Pinpoint the cell where the given text exists, returning its (x, y) midpoint coordinate. 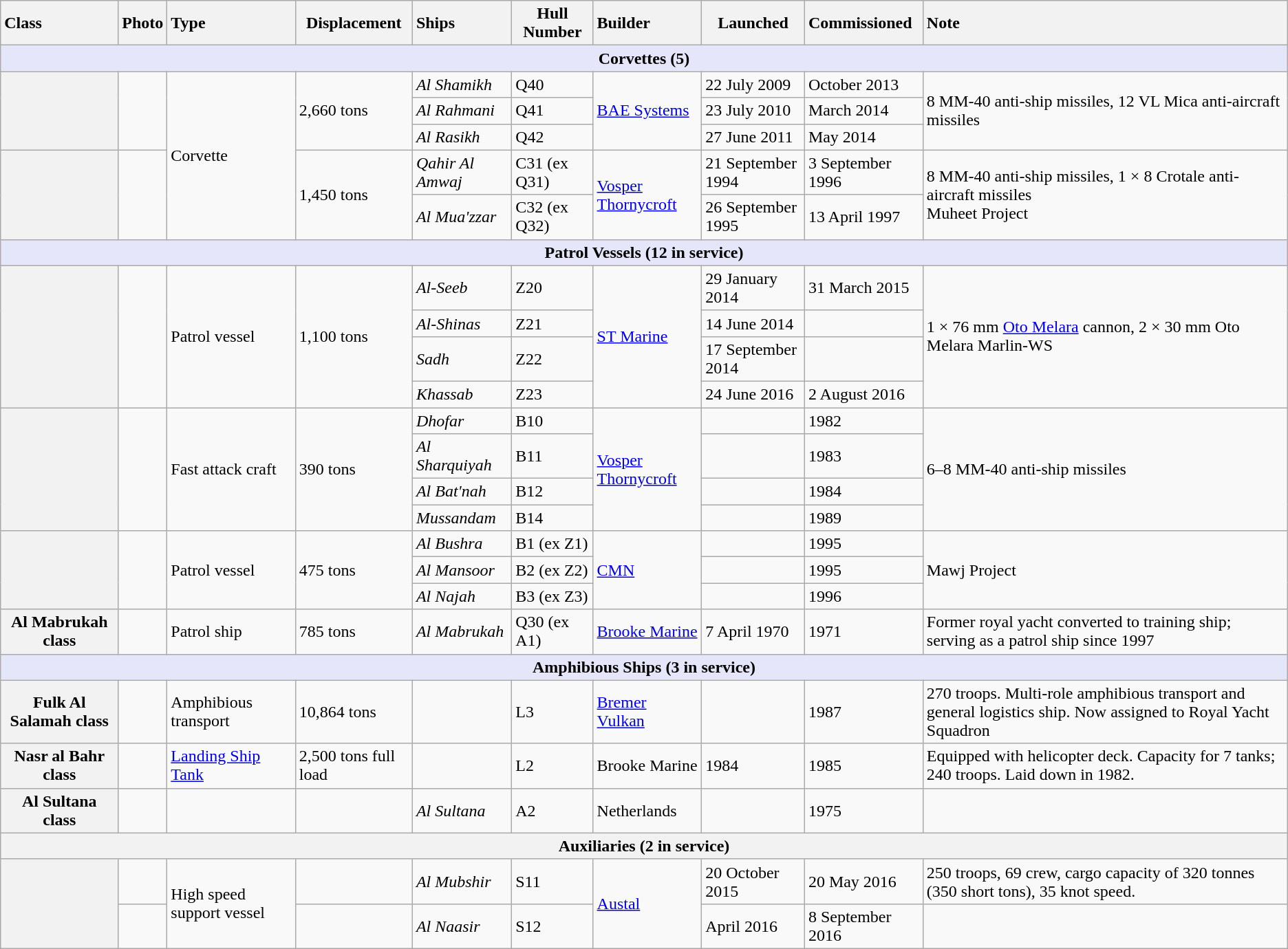
Al Sultana class (59, 810)
1975 (863, 810)
Al-Seeb (462, 287)
24 June 2016 (753, 394)
270 troops. Multi-role amphibious transport and general logistics ship. Now assigned to Royal Yacht Squadron (1105, 712)
B1 (ex Z1) (552, 544)
14 June 2014 (753, 323)
Al Mabrukah (462, 631)
1 × 76 mm Oto Melara cannon, 2 × 30 mm Oto Melara Marlin-WS (1105, 336)
Al Rasikh (462, 137)
1989 (863, 518)
Al Rahmani (462, 111)
Builder (647, 23)
2 August 2016 (863, 394)
Ships (462, 23)
Austal (647, 904)
1971 (863, 631)
A2 (552, 810)
Al Mua'zzar (462, 217)
7 April 1970 (753, 631)
Photo (143, 23)
March 2014 (863, 111)
1,450 tons (354, 195)
1985 (863, 766)
Al Sultana (462, 810)
31 March 2015 (863, 287)
C31 (ex Q31) (552, 172)
High speed support vessel (231, 904)
Al Bushra (462, 544)
B14 (552, 518)
Q41 (552, 111)
Corvettes (5) (644, 58)
Corvette (231, 155)
390 tons (354, 469)
22 July 2009 (753, 85)
2,660 tons (354, 111)
Mussandam (462, 518)
Fulk Al Salamah class (59, 712)
13 April 1997 (863, 217)
17 September 2014 (753, 359)
Netherlands (647, 810)
S12 (552, 926)
Z21 (552, 323)
20 October 2015 (753, 882)
April 2016 (753, 926)
29 January 2014 (753, 287)
Khassab (462, 394)
BAE Systems (647, 111)
B10 (552, 420)
S11 (552, 882)
20 May 2016 (863, 882)
21 September 1994 (753, 172)
CMN (647, 570)
Al Naasir (462, 926)
1983 (863, 457)
Dhofar (462, 420)
ST Marine (647, 336)
Q30 (ex A1) (552, 631)
Al Mubshir (462, 882)
Patrol ship (231, 631)
1982 (863, 420)
October 2013 (863, 85)
Q42 (552, 137)
Note (1105, 23)
Al Najah (462, 596)
Al Mansoor (462, 570)
1,100 tons (354, 336)
L2 (552, 766)
Fast attack craft (231, 469)
Sadh (462, 359)
3 September 1996 (863, 172)
Al-Shinas (462, 323)
B2 (ex Z2) (552, 570)
1987 (863, 712)
Amphibious transport (231, 712)
Landing Ship Tank (231, 766)
26 September 1995 (753, 217)
Former royal yacht converted to training ship; serving as a patrol ship since 1997 (1105, 631)
250 troops, 69 crew, cargo capacity of 320 tonnes (350 short tons), 35 knot speed. (1105, 882)
Displacement (354, 23)
Class (59, 23)
10,864 tons (354, 712)
Type (231, 23)
2,500 tons full load (354, 766)
Z20 (552, 287)
Hull Number (552, 23)
Equipped with helicopter deck. Capacity for 7 tanks; 240 troops. Laid down in 1982. (1105, 766)
Qahir Al Amwaj (462, 172)
Mawj Project (1105, 570)
Nasr al Bahr class (59, 766)
Auxiliaries (2 in service) (644, 846)
23 July 2010 (753, 111)
Al Shamikh (462, 85)
Patrol Vessels (12 in service) (644, 252)
Commissioned (863, 23)
Z23 (552, 394)
785 tons (354, 631)
8 MM-40 anti-ship missiles, 12 VL Mica anti-aircraft missiles (1105, 111)
Al Bat'nah (462, 492)
B11 (552, 457)
8 September 2016 (863, 926)
8 MM-40 anti-ship missiles, 1 × 8 Crotale anti-aircraft missilesMuheet Project (1105, 195)
C32 (ex Q32) (552, 217)
Launched (753, 23)
B3 (ex Z3) (552, 596)
Al Sharquiyah (462, 457)
475 tons (354, 570)
May 2014 (863, 137)
Al Mabrukah class (59, 631)
1996 (863, 596)
27 June 2011 (753, 137)
Amphibious Ships (3 in service) (644, 667)
B12 (552, 492)
Q40 (552, 85)
Z22 (552, 359)
L3 (552, 712)
6–8 MM-40 anti-ship missiles (1105, 469)
Bremer Vulkan (647, 712)
